Find where the given text appears and provide that cell's center as [X, Y] coordinate. 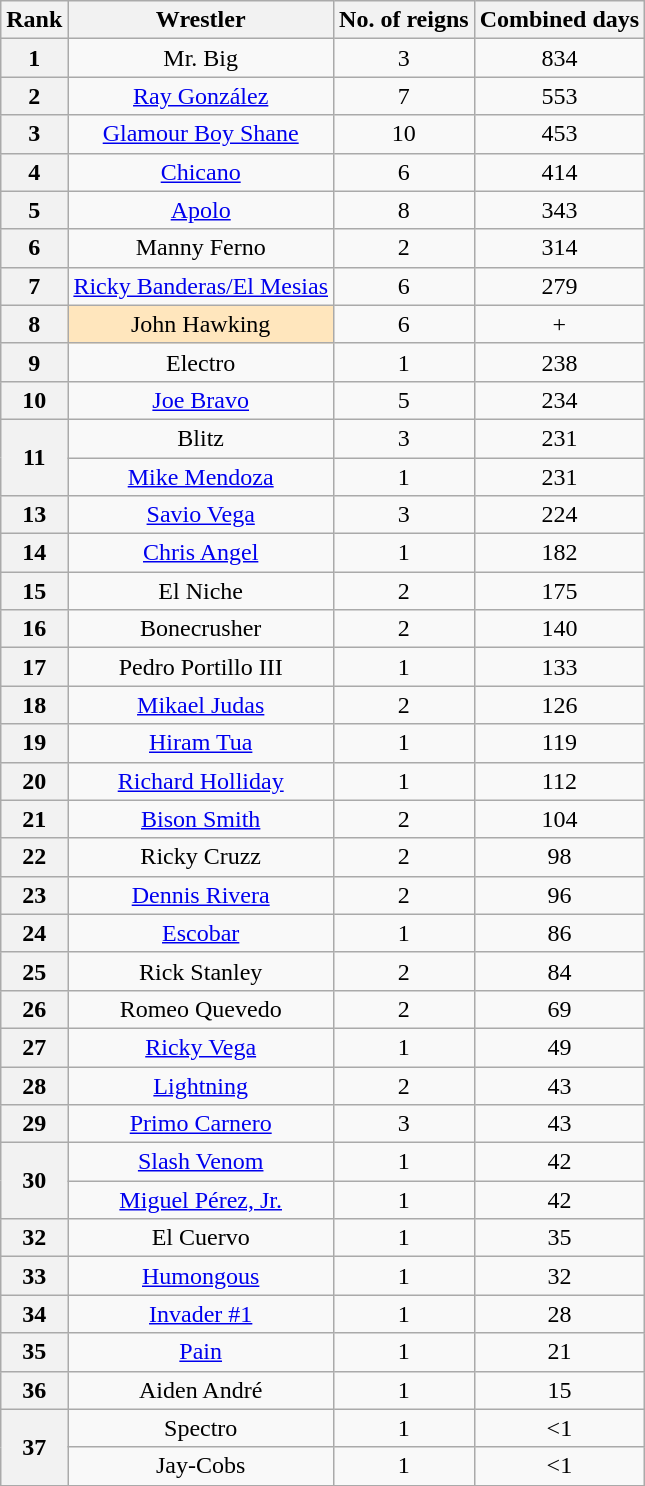
No. of reigns [404, 20]
Pain [201, 1352]
4 [34, 172]
Humongous [201, 1276]
37 [34, 1447]
126 [559, 705]
Apolo [201, 210]
133 [559, 667]
Lightning [201, 1085]
+ [559, 324]
238 [559, 362]
Mike Mendoza [201, 477]
314 [559, 248]
17 [34, 667]
Mr. Big [201, 58]
Wrestler [201, 20]
Richard Holliday [201, 781]
19 [34, 743]
834 [559, 58]
36 [34, 1390]
112 [559, 781]
Blitz [201, 438]
Ricky Cruzz [201, 857]
Manny Ferno [201, 248]
34 [34, 1314]
Savio Vega [201, 515]
Primo Carnero [201, 1124]
27 [34, 1047]
414 [559, 172]
Romeo Quevedo [201, 1009]
16 [34, 629]
Hiram Tua [201, 743]
553 [559, 96]
Spectro [201, 1428]
182 [559, 553]
119 [559, 743]
104 [559, 819]
224 [559, 515]
Joe Bravo [201, 400]
Pedro Portillo III [201, 667]
Ricky Vega [201, 1047]
11 [34, 457]
86 [559, 933]
Ricky Banderas/El Mesias [201, 286]
Dennis Rivera [201, 895]
29 [34, 1124]
14 [34, 553]
23 [34, 895]
98 [559, 857]
Slash Venom [201, 1162]
Aiden André [201, 1390]
Rick Stanley [201, 971]
49 [559, 1047]
El Cuervo [201, 1238]
140 [559, 629]
Bison Smith [201, 819]
Glamour Boy Shane [201, 134]
343 [559, 210]
30 [34, 1181]
John Hawking [201, 324]
Bonecrusher [201, 629]
33 [34, 1276]
Ray González [201, 96]
Escobar [201, 933]
El Niche [201, 591]
84 [559, 971]
24 [34, 933]
26 [34, 1009]
25 [34, 971]
234 [559, 400]
175 [559, 591]
96 [559, 895]
Invader #1 [201, 1314]
Chicano [201, 172]
Electro [201, 362]
Combined days [559, 20]
Miguel Pérez, Jr. [201, 1200]
20 [34, 781]
Rank [34, 20]
9 [34, 362]
Jay-Cobs [201, 1466]
18 [34, 705]
Chris Angel [201, 553]
Mikael Judas [201, 705]
453 [559, 134]
69 [559, 1009]
279 [559, 286]
22 [34, 857]
13 [34, 515]
